Extract the [X, Y] coordinate from the center of the cell holding the provided text.  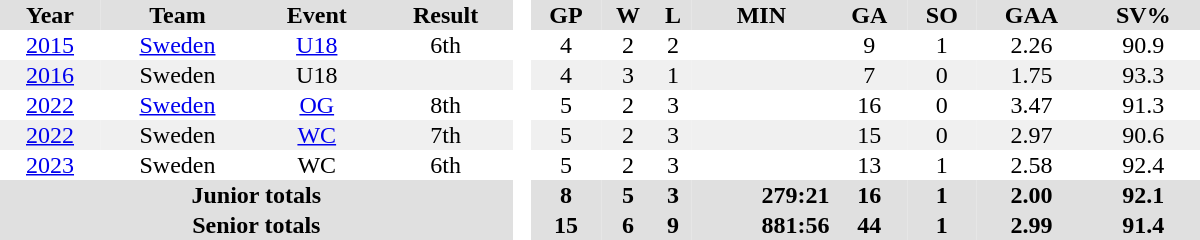
6 [628, 225]
881:56 [762, 225]
Team [178, 15]
13 [869, 165]
91.3 [1144, 105]
7th [446, 135]
7 [869, 75]
2.00 [1032, 195]
90.6 [1144, 135]
93.3 [1144, 75]
GA [869, 15]
92.4 [1144, 165]
44 [869, 225]
SO [942, 15]
2016 [50, 75]
MIN [762, 15]
2023 [50, 165]
1.75 [1032, 75]
2.26 [1032, 45]
OG [317, 105]
91.4 [1144, 225]
279:21 [762, 195]
8 [566, 195]
Senior totals [256, 225]
GAA [1032, 15]
W [628, 15]
2.99 [1032, 225]
Event [317, 15]
92.1 [1144, 195]
90.9 [1144, 45]
GP [566, 15]
3.47 [1032, 105]
2.97 [1032, 135]
8th [446, 105]
SV% [1144, 15]
2.58 [1032, 165]
Year [50, 15]
L [672, 15]
Junior totals [256, 195]
2015 [50, 45]
Result [446, 15]
